Return [x, y] of the center of cell containing provided text 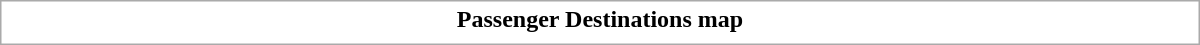
Passenger Destinations map [600, 19]
